Capture the cell that displays the provided text and extract its (x, y) central coordinate. 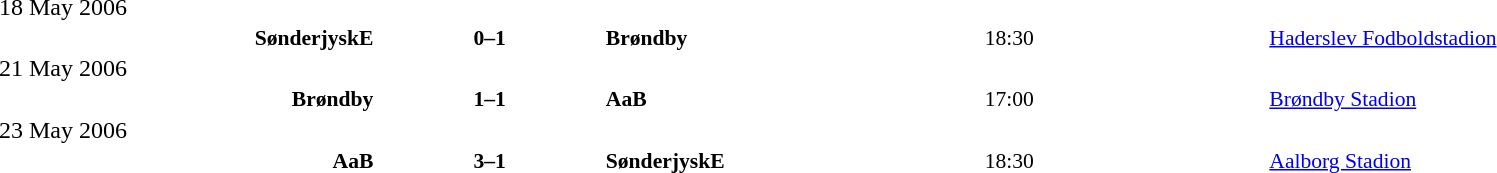
17:00 (1124, 99)
1–1 (489, 99)
18:30 (1124, 38)
Brøndby (792, 38)
AaB (792, 99)
0–1 (489, 38)
